Extract the [x, y] coordinate from the center of the cell holding the provided text.  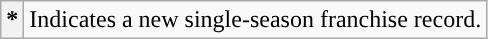
Indicates a new single-season franchise record. [256, 20]
* [12, 20]
